Extract the (x, y) coordinate from the center of the cell holding the provided text.  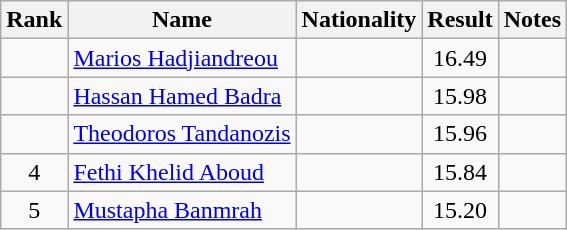
Result (460, 20)
5 (34, 210)
Mustapha Banmrah (182, 210)
Marios Hadjiandreou (182, 58)
Notes (532, 20)
4 (34, 172)
Fethi Khelid Aboud (182, 172)
15.96 (460, 134)
Theodoros Tandanozis (182, 134)
Nationality (359, 20)
Hassan Hamed Badra (182, 96)
15.98 (460, 96)
15.84 (460, 172)
Name (182, 20)
16.49 (460, 58)
Rank (34, 20)
15.20 (460, 210)
